Determine the [x, y] coordinate at the center of the cell enclosing the given text.  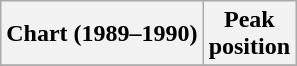
Peakposition [249, 34]
Chart (1989–1990) [102, 34]
